Scan for the cell matching the given text and deliver its (x, y) coordinate at center. 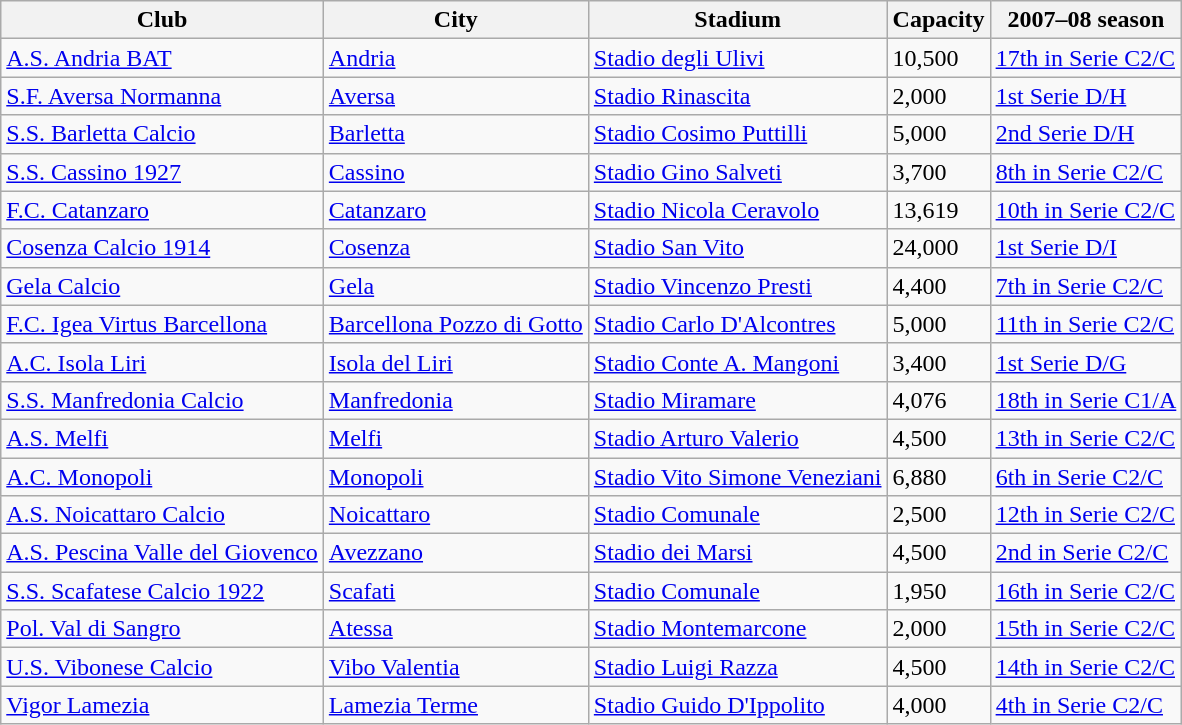
6,880 (938, 477)
3,700 (938, 172)
Stadio Carlo D'Alcontres (738, 324)
Club (162, 20)
S.S. Manfredonia Calcio (162, 400)
City (456, 20)
Stadio dei Marsi (738, 553)
Stadio Nicola Ceravolo (738, 210)
4,076 (938, 400)
1,950 (938, 591)
Stadio Luigi Razza (738, 667)
Manfredonia (456, 400)
S.S. Scafatese Calcio 1922 (162, 591)
4,400 (938, 286)
1st Serie D/G (1086, 362)
8th in Serie C2/C (1086, 172)
Stadio Rinascita (738, 96)
6th in Serie C2/C (1086, 477)
15th in Serie C2/C (1086, 629)
1st Serie D/H (1086, 96)
Stadio Arturo Valerio (738, 438)
Stadio San Vito (738, 248)
Stadio Guido D'Ippolito (738, 705)
Vigor Lamezia (162, 705)
A.S. Melfi (162, 438)
Stadio degli Ulivi (738, 58)
Monopoli (456, 477)
17th in Serie C2/C (1086, 58)
Cosenza Calcio 1914 (162, 248)
11th in Serie C2/C (1086, 324)
Vibo Valentia (456, 667)
Stadio Vincenzo Presti (738, 286)
Scafati (456, 591)
Avezzano (456, 553)
Capacity (938, 20)
S.S. Cassino 1927 (162, 172)
F.C. Catanzaro (162, 210)
14th in Serie C2/C (1086, 667)
Stadio Vito Simone Veneziani (738, 477)
Stadio Miramare (738, 400)
24,000 (938, 248)
S.S. Barletta Calcio (162, 134)
S.F. Aversa Normanna (162, 96)
Lamezia Terme (456, 705)
Gela (456, 286)
Gela Calcio (162, 286)
10,500 (938, 58)
4,000 (938, 705)
Stadio Gino Salveti (738, 172)
13th in Serie C2/C (1086, 438)
Stadio Cosimo Puttilli (738, 134)
Stadio Conte A. Mangoni (738, 362)
A.S. Andria BAT (162, 58)
Barcellona Pozzo di Gotto (456, 324)
Atessa (456, 629)
1st Serie D/I (1086, 248)
4th in Serie C2/C (1086, 705)
A.S. Noicattaro Calcio (162, 515)
16th in Serie C2/C (1086, 591)
A.C. Monopoli (162, 477)
Aversa (456, 96)
2nd in Serie C2/C (1086, 553)
U.S. Vibonese Calcio (162, 667)
10th in Serie C2/C (1086, 210)
Catanzaro (456, 210)
F.C. Igea Virtus Barcellona (162, 324)
Andria (456, 58)
A.C. Isola Liri (162, 362)
12th in Serie C2/C (1086, 515)
Cosenza (456, 248)
13,619 (938, 210)
Pol. Val di Sangro (162, 629)
Barletta (456, 134)
7th in Serie C2/C (1086, 286)
2007–08 season (1086, 20)
Cassino (456, 172)
Stadium (738, 20)
18th in Serie C1/A (1086, 400)
3,400 (938, 362)
Stadio Montemarcone (738, 629)
A.S. Pescina Valle del Giovenco (162, 553)
Isola del Liri (456, 362)
Melfi (456, 438)
2,500 (938, 515)
Noicattaro (456, 515)
2nd Serie D/H (1086, 134)
